Pinpoint the cell where the given text exists, returning its (x, y) midpoint coordinate. 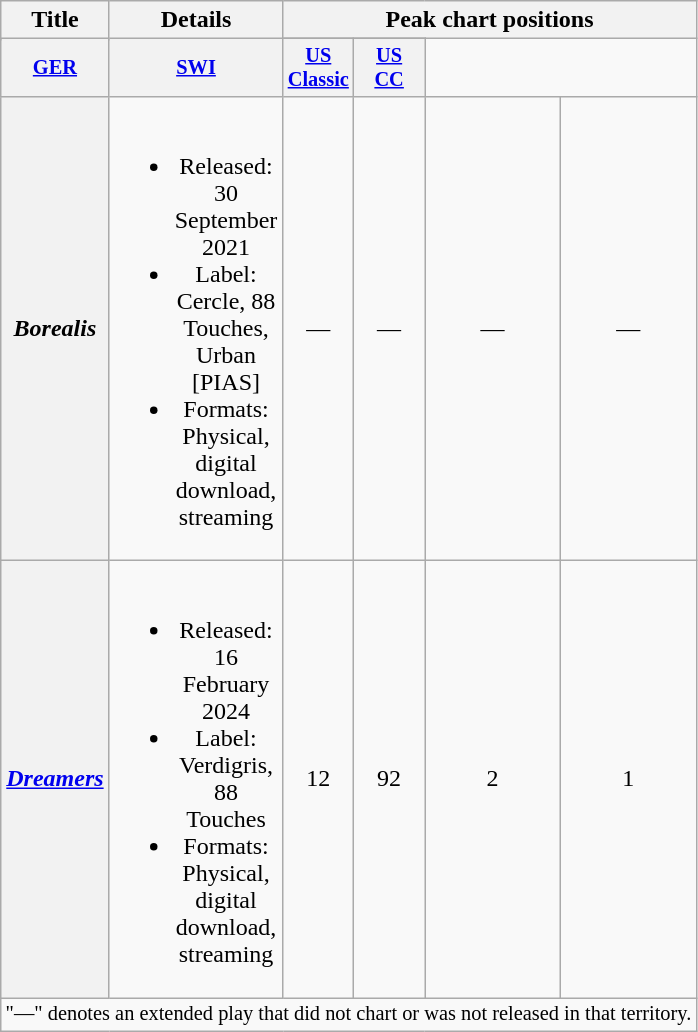
USCC (390, 68)
Borealis (55, 328)
Peak chart positions (490, 20)
12 (318, 780)
Released: 30 September 2021Label: Cercle, 88 Touches, Urban [PIAS]Formats: Physical, digital download, streaming (196, 328)
"—" denotes an extended play that did not chart or was not released in that territory. (348, 1015)
USClassic (318, 68)
2 (493, 780)
SWI (196, 68)
1 (628, 780)
GER (55, 68)
Released: 16 February 2024Label: Verdigris, 88 TouchesFormats: Physical, digital download, streaming (196, 780)
Details (196, 20)
92 (390, 780)
Dreamers (55, 780)
Title (55, 20)
